Capture the cell that displays the provided text and extract its [X, Y] central coordinate. 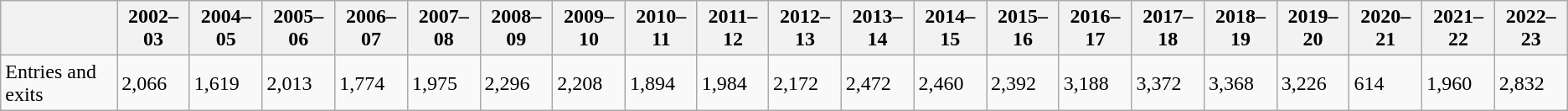
2007–08 [444, 29]
2013–14 [878, 29]
2,013 [298, 82]
2,296 [516, 82]
2002–03 [154, 29]
2015–16 [1024, 29]
2,832 [1531, 82]
614 [1385, 82]
2012–13 [806, 29]
2011–12 [732, 29]
2005–06 [298, 29]
1,774 [372, 82]
3,368 [1241, 82]
2008–09 [516, 29]
2,460 [950, 82]
1,960 [1459, 82]
2006–07 [372, 29]
2022–23 [1531, 29]
2004–05 [226, 29]
2014–15 [950, 29]
2020–21 [1385, 29]
2010–11 [661, 29]
2,066 [154, 82]
2,472 [878, 82]
2019–20 [1313, 29]
1,894 [661, 82]
1,975 [444, 82]
2,208 [590, 82]
2,392 [1024, 82]
2017–18 [1168, 29]
2,172 [806, 82]
3,372 [1168, 82]
Entries and exits [59, 82]
1,984 [732, 82]
2016–17 [1096, 29]
3,188 [1096, 82]
2018–19 [1241, 29]
2009–10 [590, 29]
2021–22 [1459, 29]
1,619 [226, 82]
3,226 [1313, 82]
